For the text-containing cell, return its midpoint in (X, Y) coordinate format. 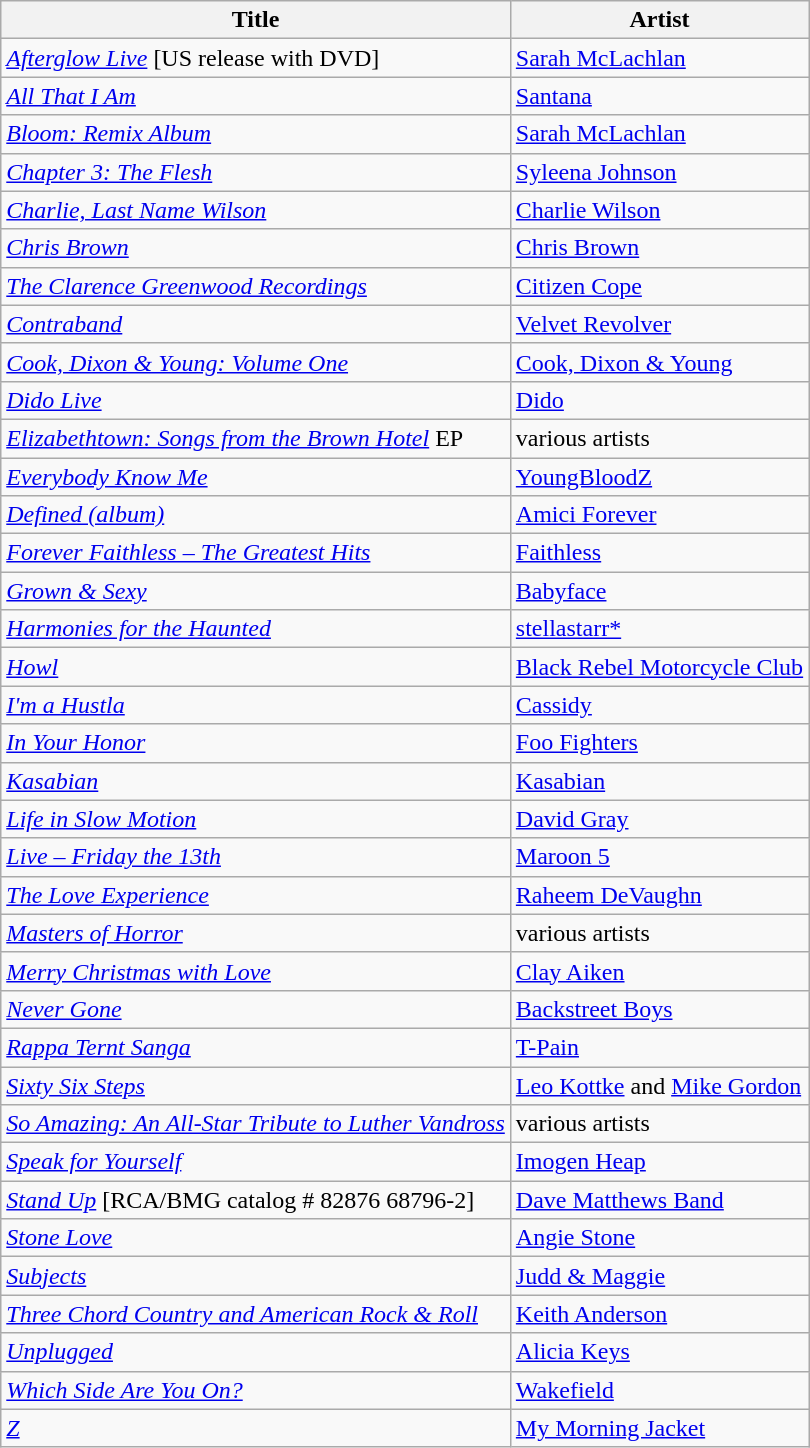
All That I Am (256, 96)
Alicia Keys (659, 1352)
Afterglow Live [US release with DVD] (256, 58)
The Clarence Greenwood Recordings (256, 286)
Title (256, 20)
Cook, Dixon & Young (659, 362)
Raheem DeVaughn (659, 895)
Stone Love (256, 1238)
Never Gone (256, 1009)
Howl (256, 667)
Masters of Horror (256, 933)
Subjects (256, 1276)
Forever Faithless – The Greatest Hits (256, 553)
Harmonies for the Haunted (256, 629)
Velvet Revolver (659, 324)
Z (256, 1428)
T-Pain (659, 1047)
Faithless (659, 553)
Angie Stone (659, 1238)
Amici Forever (659, 515)
Defined (album) (256, 515)
Cassidy (659, 705)
Keith Anderson (659, 1314)
I'm a Hustla (256, 705)
In Your Honor (256, 743)
Backstreet Boys (659, 1009)
The Love Experience (256, 895)
Elizabethtown: Songs from the Brown Hotel EP (256, 438)
Foo Fighters (659, 743)
Black Rebel Motorcycle Club (659, 667)
Syleena Johnson (659, 172)
Maroon 5 (659, 857)
Artist (659, 20)
Rappa Ternt Sanga (256, 1047)
Bloom: Remix Album (256, 134)
Live – Friday the 13th (256, 857)
Charlie, Last Name Wilson (256, 210)
Judd & Maggie (659, 1276)
So Amazing: An All-Star Tribute to Luther Vandross (256, 1124)
Wakefield (659, 1390)
Everybody Know Me (256, 477)
Dido Live (256, 400)
My Morning Jacket (659, 1428)
Santana (659, 96)
Unplugged (256, 1352)
Citizen Cope (659, 286)
Sixty Six Steps (256, 1085)
Life in Slow Motion (256, 819)
Babyface (659, 591)
Contraband (256, 324)
Three Chord Country and American Rock & Roll (256, 1314)
Dave Matthews Band (659, 1200)
Charlie Wilson (659, 210)
Which Side Are You On? (256, 1390)
YoungBloodZ (659, 477)
stellastarr* (659, 629)
Chapter 3: The Flesh (256, 172)
David Gray (659, 819)
Cook, Dixon & Young: Volume One (256, 362)
Merry Christmas with Love (256, 971)
Dido (659, 400)
Imogen Heap (659, 1162)
Stand Up [RCA/BMG catalog # 82876 68796-2] (256, 1200)
Clay Aiken (659, 971)
Grown & Sexy (256, 591)
Leo Kottke and Mike Gordon (659, 1085)
Speak for Yourself (256, 1162)
